Pinpoint the cell where the given text exists, returning its [x, y] midpoint coordinate. 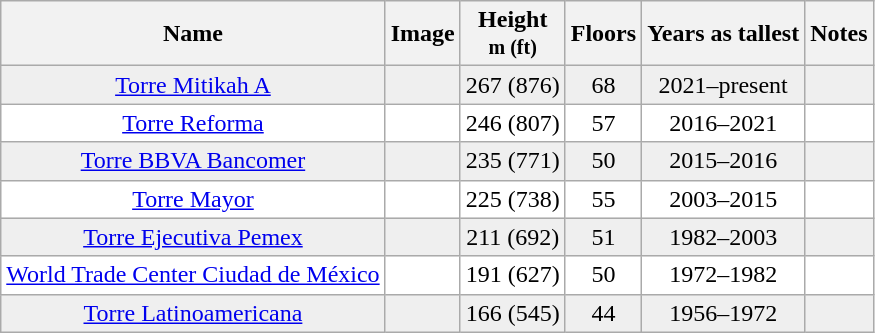
2016–2021 [724, 123]
Torre Mayor [193, 199]
Notes [839, 34]
Torre Ejecutiva Pemex [193, 237]
57 [603, 123]
Torre Latinoamericana [193, 313]
225 (738) [512, 199]
Torre BBVA Bancomer [193, 161]
Name [193, 34]
Torre Reforma [193, 123]
2021–present [724, 85]
Floors [603, 34]
44 [603, 313]
Years as tallest [724, 34]
1956–1972 [724, 313]
1982–2003 [724, 237]
211 (692) [512, 237]
267 (876) [512, 85]
World Trade Center Ciudad de México [193, 275]
Heightm (ft) [512, 34]
166 (545) [512, 313]
1972–1982 [724, 275]
235 (771) [512, 161]
246 (807) [512, 123]
Torre Mitikah A [193, 85]
191 (627) [512, 275]
55 [603, 199]
2015–2016 [724, 161]
68 [603, 85]
51 [603, 237]
Image [422, 34]
2003–2015 [724, 199]
